Scan for the cell matching the given text and deliver its (X, Y) coordinate at center. 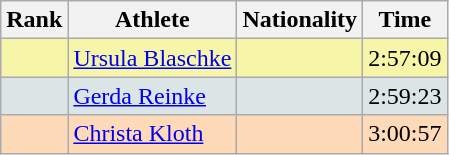
2:57:09 (405, 58)
Time (405, 20)
Athlete (152, 20)
2:59:23 (405, 96)
3:00:57 (405, 134)
Ursula Blaschke (152, 58)
Nationality (300, 20)
Rank (34, 20)
Gerda Reinke (152, 96)
Christa Kloth (152, 134)
